From the cell containing the given text, extract its center point as [X, Y] coordinate. 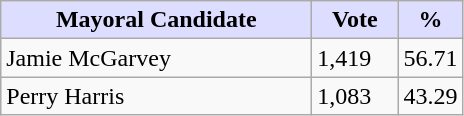
1,083 [355, 96]
Vote [355, 20]
1,419 [355, 58]
43.29 [430, 96]
% [430, 20]
Perry Harris [156, 96]
Mayoral Candidate [156, 20]
56.71 [430, 58]
Jamie McGarvey [156, 58]
